Find where the given text appears and provide that cell's center as [x, y] coordinate. 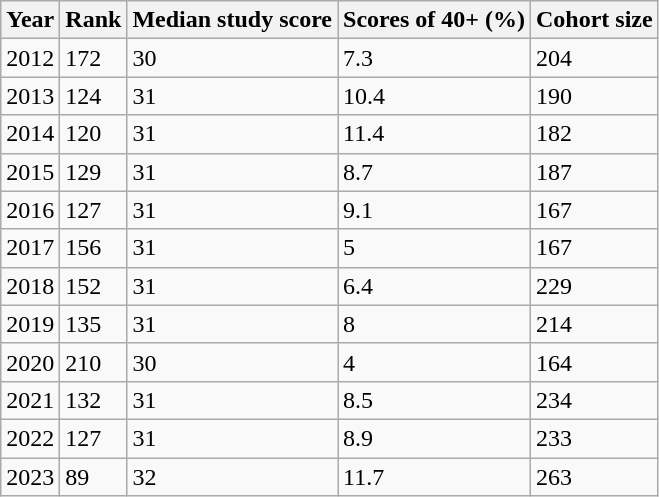
234 [594, 400]
2012 [30, 58]
8.5 [434, 400]
214 [594, 324]
2016 [30, 210]
Scores of 40+ (%) [434, 20]
11.7 [434, 477]
187 [594, 172]
7.3 [434, 58]
172 [94, 58]
4 [434, 362]
2019 [30, 324]
2017 [30, 248]
10.4 [434, 96]
Median study score [232, 20]
263 [594, 477]
210 [94, 362]
124 [94, 96]
132 [94, 400]
190 [594, 96]
233 [594, 438]
2014 [30, 134]
32 [232, 477]
8.7 [434, 172]
8 [434, 324]
129 [94, 172]
2015 [30, 172]
204 [594, 58]
89 [94, 477]
Cohort size [594, 20]
Rank [94, 20]
9.1 [434, 210]
120 [94, 134]
135 [94, 324]
5 [434, 248]
2022 [30, 438]
8.9 [434, 438]
182 [594, 134]
164 [594, 362]
229 [594, 286]
2020 [30, 362]
2018 [30, 286]
2013 [30, 96]
11.4 [434, 134]
Year [30, 20]
2021 [30, 400]
6.4 [434, 286]
2023 [30, 477]
152 [94, 286]
156 [94, 248]
